From the cell containing the given text, extract its center point as [X, Y] coordinate. 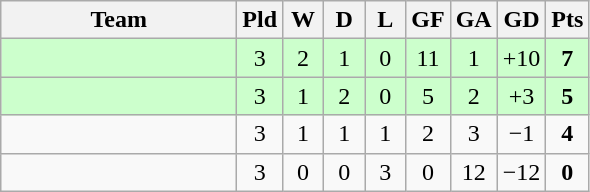
Team [119, 20]
12 [474, 172]
7 [568, 58]
L [386, 20]
−1 [522, 134]
Pts [568, 20]
+10 [522, 58]
11 [428, 58]
GA [474, 20]
Pld [260, 20]
GD [522, 20]
+3 [522, 96]
−12 [522, 172]
GF [428, 20]
D [344, 20]
W [304, 20]
4 [568, 134]
